Determine the (x, y) coordinate at the center of the cell enclosing the given text.  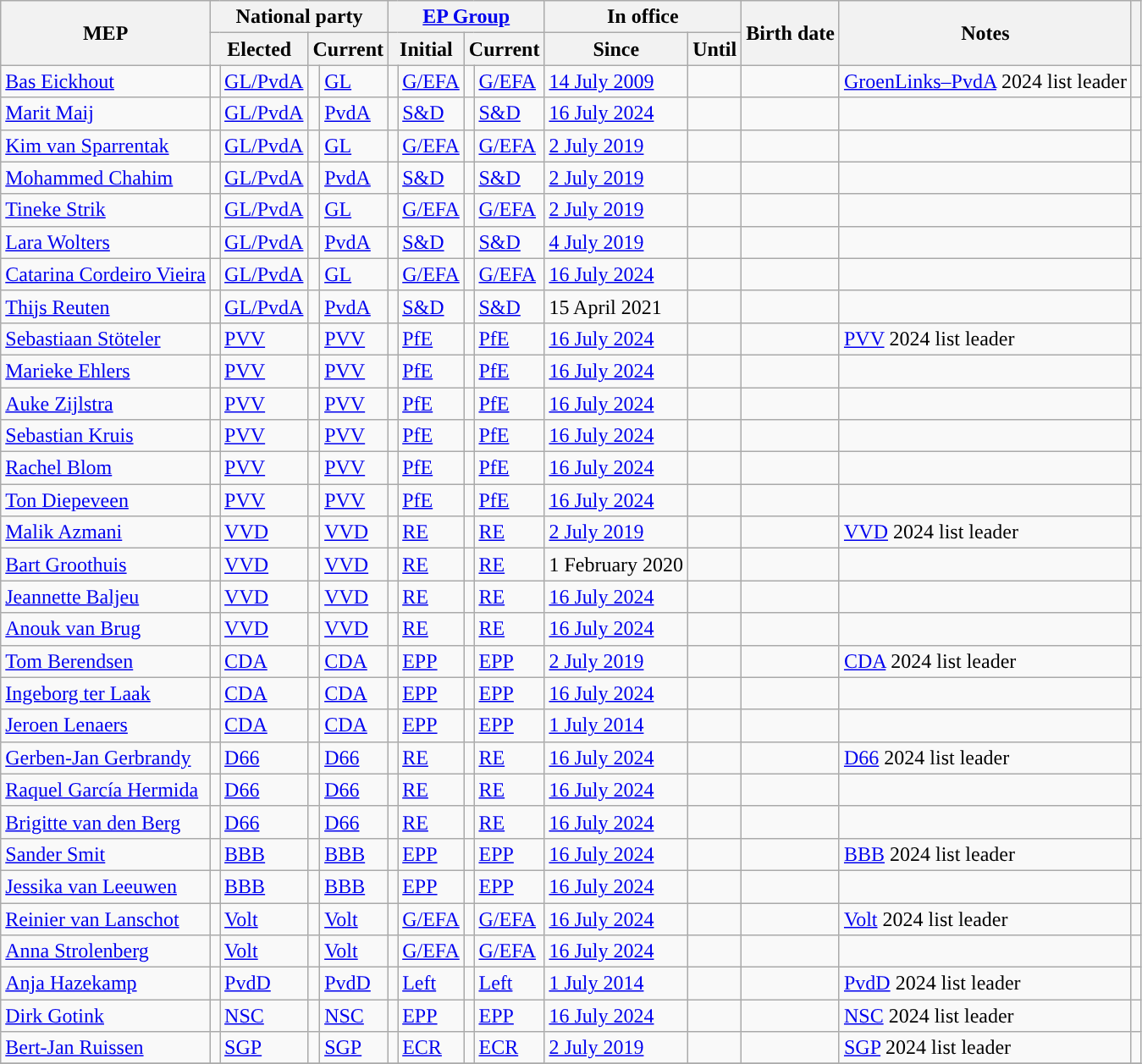
4 July 2019 (616, 242)
14 July 2009 (616, 81)
Malik Azmani (106, 532)
Jeroen Lenaers (106, 725)
Reinier van Lanschot (106, 918)
Brigitte van den Berg (106, 822)
PvdD 2024 list leader (985, 984)
Lara Wolters (106, 242)
Bas Eickhout (106, 81)
CDA 2024 list leader (985, 661)
Ton Diepeveen (106, 500)
Jessika van Leeuwen (106, 886)
Sebastiaan Stöteler (106, 339)
Since (616, 49)
Marieke Ehlers (106, 371)
Thijs Reuten (106, 306)
Until (714, 49)
Notes (985, 33)
VVD 2024 list leader (985, 532)
Catarina Cordeiro Vieira (106, 274)
Rachel Blom (106, 468)
Initial (427, 49)
EP Group (466, 17)
Raquel García Hermida (106, 790)
MEP (106, 33)
D66 2024 list leader (985, 758)
GroenLinks–PvdA 2024 list leader (985, 81)
Bert-Jan Ruissen (106, 1048)
Gerben-Jan Gerbrandy (106, 758)
15 April 2021 (616, 306)
SGP 2024 list leader (985, 1048)
Anja Hazekamp (106, 984)
Ingeborg ter Laak (106, 693)
PVV 2024 list leader (985, 339)
National party (300, 17)
Sander Smit (106, 854)
Sebastian Kruis (106, 436)
NSC 2024 list leader (985, 1016)
Elected (259, 49)
Birth date (791, 33)
Tom Berendsen (106, 661)
Tineke Strik (106, 210)
1 February 2020 (616, 565)
Auke Zijlstra (106, 404)
Anouk van Brug (106, 629)
Volt 2024 list leader (985, 918)
Marit Maij (106, 113)
Anna Strolenberg (106, 951)
Kim van Sparrentak (106, 146)
Jeannette Baljeu (106, 597)
Dirk Gotink (106, 1016)
Mohammed Chahim (106, 178)
BBB 2024 list leader (985, 854)
In office (643, 17)
Bart Groothuis (106, 565)
